Identify which cell holds the provided text, then report its (X, Y) central coordinate. 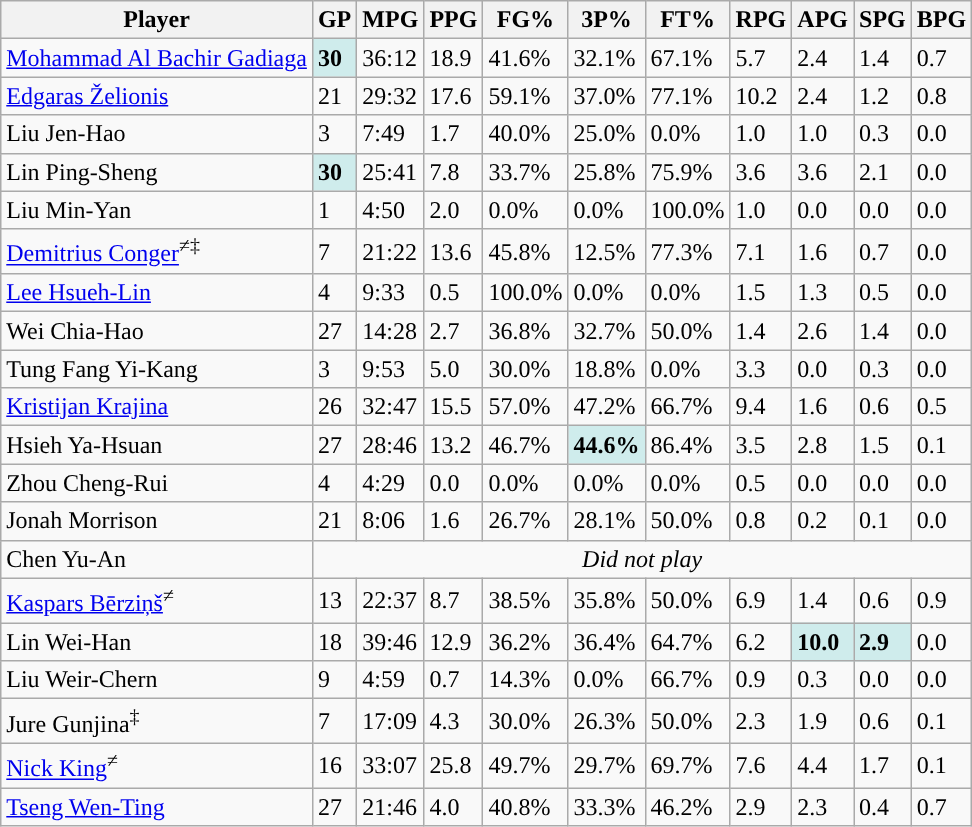
32.1% (606, 58)
Nick King≠ (157, 766)
28:46 (390, 445)
57.0% (526, 407)
2.8 (823, 445)
Jure Gunjina‡ (157, 722)
37.0% (606, 96)
14.3% (526, 680)
49.7% (526, 766)
5.7 (761, 58)
10.2 (761, 96)
25.0% (606, 134)
BPG (941, 20)
14:28 (390, 331)
25:41 (390, 172)
18.8% (606, 369)
13.6 (454, 252)
29.7% (606, 766)
28.1% (606, 521)
47.2% (606, 407)
9.4 (761, 407)
17.6 (454, 96)
86.4% (688, 445)
13.2 (454, 445)
Tung Fang Yi-Kang (157, 369)
2.6 (823, 331)
32.7% (606, 331)
4:29 (390, 483)
7.1 (761, 252)
Did not play (642, 559)
1.2 (883, 96)
4.3 (454, 722)
Demitrius Conger≠‡ (157, 252)
Lin Wei-Han (157, 642)
21:46 (390, 807)
40.8% (526, 807)
7:49 (390, 134)
1 (334, 210)
15.5 (454, 407)
36.4% (606, 642)
17:09 (390, 722)
1.9 (823, 722)
46.7% (526, 445)
Kaspars Bērziņš≠ (157, 600)
38.5% (526, 600)
9:33 (390, 293)
25.8 (454, 766)
36.8% (526, 331)
26.3% (606, 722)
6.2 (761, 642)
6.9 (761, 600)
59.1% (526, 96)
75.9% (688, 172)
46.2% (688, 807)
2.0 (454, 210)
1.3 (823, 293)
2.1 (883, 172)
26.7% (526, 521)
Liu Jen-Hao (157, 134)
16 (334, 766)
26 (334, 407)
Liu Min-Yan (157, 210)
35.8% (606, 600)
4:59 (390, 680)
FG% (526, 20)
5.0 (454, 369)
Kristijan Krajina (157, 407)
9 (334, 680)
Lin Ping-Sheng (157, 172)
Jonah Morrison (157, 521)
APG (823, 20)
32:47 (390, 407)
PPG (454, 20)
22:37 (390, 600)
0.4 (883, 807)
12.5% (606, 252)
GP (334, 20)
45.8% (526, 252)
44.6% (606, 445)
39:46 (390, 642)
9:53 (390, 369)
25.8% (606, 172)
FT% (688, 20)
36.2% (526, 642)
3.5 (761, 445)
4:50 (390, 210)
7.6 (761, 766)
67.1% (688, 58)
41.6% (526, 58)
0.2 (823, 521)
10.0 (823, 642)
Chen Yu-An (157, 559)
RPG (761, 20)
Hsieh Ya-Hsuan (157, 445)
SPG (883, 20)
21:22 (390, 252)
Zhou Cheng-Rui (157, 483)
3P% (606, 20)
12.9 (454, 642)
Player (157, 20)
29:32 (390, 96)
18.9 (454, 58)
33.7% (526, 172)
13 (334, 600)
Liu Weir-Chern (157, 680)
8:06 (390, 521)
2.7 (454, 331)
18 (334, 642)
40.0% (526, 134)
36:12 (390, 58)
33:07 (390, 766)
4.0 (454, 807)
8.7 (454, 600)
77.1% (688, 96)
Mohammad Al Bachir Gadiaga (157, 58)
7.8 (454, 172)
Wei Chia-Hao (157, 331)
33.3% (606, 807)
Tseng Wen-Ting (157, 807)
MPG (390, 20)
Lee Hsueh-Lin (157, 293)
69.7% (688, 766)
Edgaras Želionis (157, 96)
64.7% (688, 642)
3.3 (761, 369)
77.3% (688, 252)
4.4 (823, 766)
